From the cell containing the given text, extract its center point as (X, Y) coordinate. 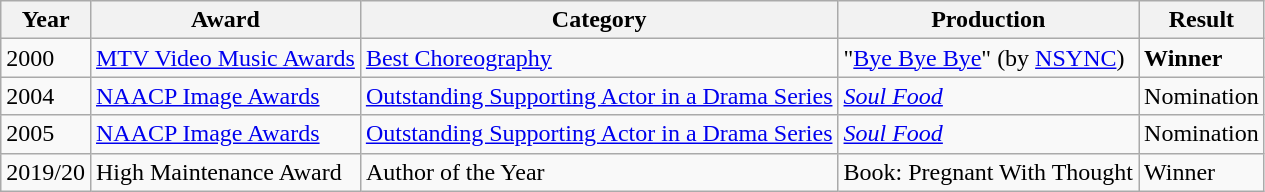
Best Choreography (599, 58)
Category (599, 20)
2005 (46, 134)
Book: Pregnant With Thought (988, 172)
MTV Video Music Awards (225, 58)
Year (46, 20)
Author of the Year (599, 172)
High Maintenance Award (225, 172)
2004 (46, 96)
2000 (46, 58)
Result (1202, 20)
"Bye Bye Bye" (by NSYNC) (988, 58)
Award (225, 20)
2019/20 (46, 172)
Production (988, 20)
